Pinpoint the cell where the given text exists, returning its [x, y] midpoint coordinate. 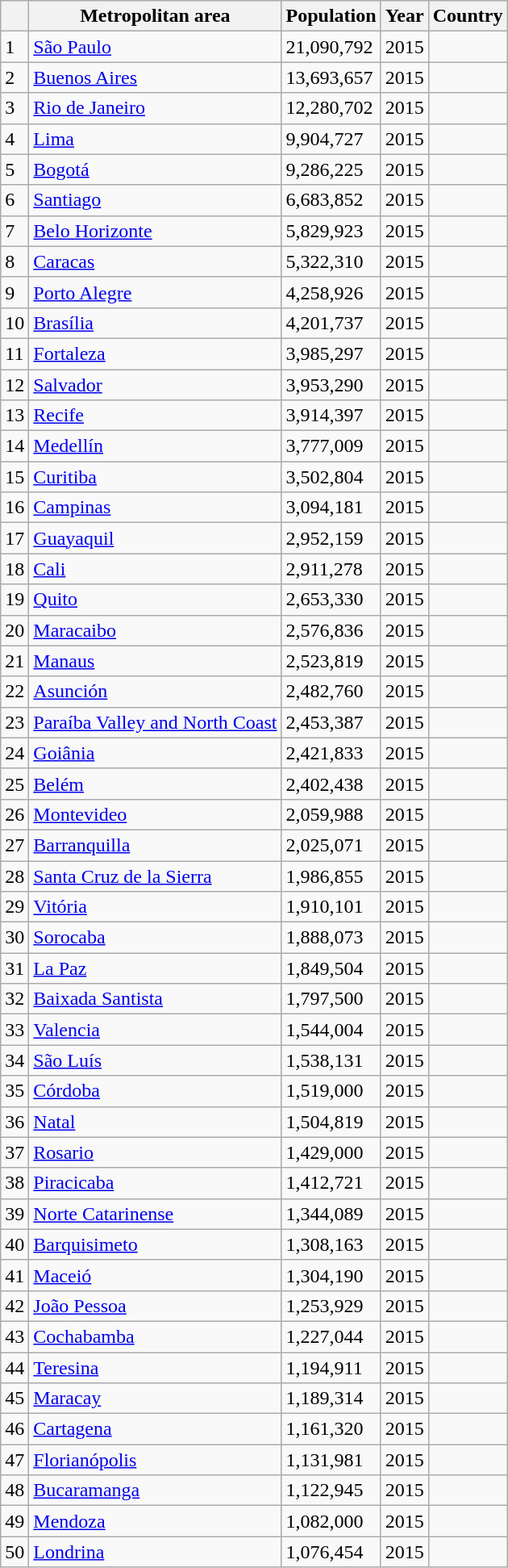
Piracicaba [155, 1183]
49 [15, 1521]
45 [15, 1399]
11 [15, 353]
2,523,819 [331, 661]
Curitiba [155, 477]
20 [15, 630]
Salvador [155, 385]
7 [15, 231]
1,538,131 [331, 1060]
Caracas [155, 261]
27 [15, 845]
Santiago [155, 200]
Year [405, 16]
Maracaibo [155, 630]
2,059,988 [331, 814]
3 [15, 108]
1,412,721 [331, 1183]
Country [468, 16]
2 [15, 77]
João Pessoa [155, 1306]
4,258,926 [331, 292]
Population [331, 16]
2,482,760 [331, 692]
1,797,500 [331, 999]
40 [15, 1244]
19 [15, 600]
13,693,657 [331, 77]
22 [15, 692]
32 [15, 999]
18 [15, 569]
1,429,000 [331, 1152]
Natal [155, 1122]
Valencia [155, 1030]
9 [15, 292]
1,910,101 [331, 907]
Rosario [155, 1152]
Cali [155, 569]
Cartagena [155, 1429]
24 [15, 753]
Lima [155, 139]
1,253,929 [331, 1306]
12,280,702 [331, 108]
Manaus [155, 661]
Porto Alegre [155, 292]
Teresina [155, 1368]
5 [15, 169]
50 [15, 1552]
30 [15, 938]
3,914,397 [331, 416]
2,025,071 [331, 845]
Asunción [155, 692]
38 [15, 1183]
1,122,945 [331, 1491]
1,519,000 [331, 1091]
5,829,923 [331, 231]
Sorocaba [155, 938]
12 [15, 385]
21,090,792 [331, 47]
1,227,044 [331, 1336]
1,504,819 [331, 1122]
4 [15, 139]
28 [15, 876]
1,888,073 [331, 938]
44 [15, 1368]
3,502,804 [331, 477]
9,286,225 [331, 169]
41 [15, 1275]
10 [15, 323]
2,421,833 [331, 753]
Medellín [155, 446]
Maceió [155, 1275]
Belo Horizonte [155, 231]
33 [15, 1030]
Belém [155, 784]
2,402,438 [331, 784]
26 [15, 814]
43 [15, 1336]
2,952,159 [331, 538]
Norte Catarinense [155, 1214]
Bucaramanga [155, 1491]
Paraíba Valley and North Coast [155, 722]
35 [15, 1091]
La Paz [155, 968]
39 [15, 1214]
Metropolitan area [155, 16]
1,304,190 [331, 1275]
1,189,314 [331, 1399]
4,201,737 [331, 323]
Buenos Aires [155, 77]
13 [15, 416]
42 [15, 1306]
6 [15, 200]
1,131,981 [331, 1460]
3,985,297 [331, 353]
1,849,504 [331, 968]
1,082,000 [331, 1521]
Brasília [155, 323]
34 [15, 1060]
46 [15, 1429]
31 [15, 968]
2,653,330 [331, 600]
48 [15, 1491]
São Luís [155, 1060]
Londrina [155, 1552]
Cochabamba [155, 1336]
47 [15, 1460]
Maracay [155, 1399]
Barranquilla [155, 845]
5,322,310 [331, 261]
Fortaleza [155, 353]
1,194,911 [331, 1368]
Recife [155, 416]
17 [15, 538]
Córdoba [155, 1091]
Campinas [155, 508]
6,683,852 [331, 200]
3,777,009 [331, 446]
2,453,387 [331, 722]
1 [15, 47]
1,076,454 [331, 1552]
1,544,004 [331, 1030]
Santa Cruz de la Sierra [155, 876]
15 [15, 477]
Goiânia [155, 753]
1,308,163 [331, 1244]
Bogotá [155, 169]
25 [15, 784]
14 [15, 446]
Guayaquil [155, 538]
8 [15, 261]
Rio de Janeiro [155, 108]
Barquisimeto [155, 1244]
16 [15, 508]
3,953,290 [331, 385]
1,161,320 [331, 1429]
Vitória [155, 907]
23 [15, 722]
Baixada Santista [155, 999]
36 [15, 1122]
21 [15, 661]
Montevideo [155, 814]
9,904,727 [331, 139]
Quito [155, 600]
São Paulo [155, 47]
2,911,278 [331, 569]
1,986,855 [331, 876]
Mendoza [155, 1521]
29 [15, 907]
3,094,181 [331, 508]
37 [15, 1152]
1,344,089 [331, 1214]
Florianópolis [155, 1460]
2,576,836 [331, 630]
